Determine the [X, Y] coordinate at the center of the cell enclosing the given text.  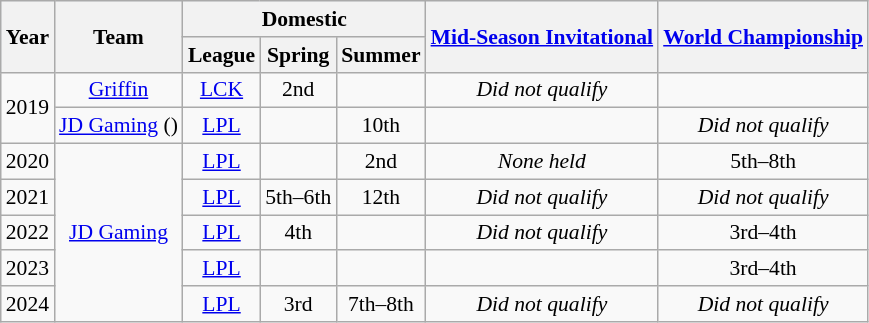
Year [28, 36]
Team [118, 36]
2020 [28, 162]
Spring [298, 55]
League [222, 55]
10th [380, 126]
World Championship [763, 36]
Domestic [304, 19]
2023 [28, 269]
12th [380, 197]
3rd [298, 304]
5th–8th [763, 162]
2024 [28, 304]
None held [542, 162]
JD Gaming [118, 233]
JD Gaming () [118, 126]
7th–8th [380, 304]
Mid-Season Invitational [542, 36]
4th [298, 233]
LCK [222, 90]
5th–6th [298, 197]
2022 [28, 233]
Griffin [118, 90]
Summer [380, 55]
2019 [28, 108]
2021 [28, 197]
